Determine the (x, y) coordinate at the center of the cell enclosing the given text.  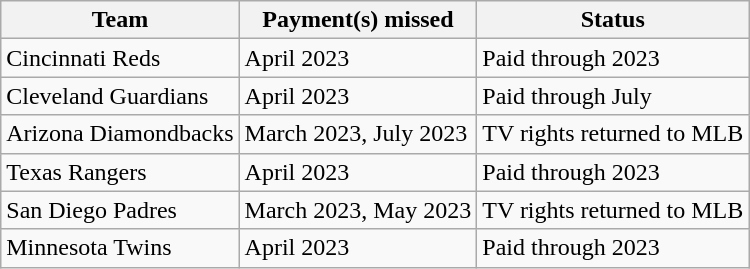
Status (613, 20)
Paid through July (613, 96)
Team (120, 20)
Cincinnati Reds (120, 58)
Cleveland Guardians (120, 96)
Minnesota Twins (120, 248)
Payment(s) missed (358, 20)
March 2023, May 2023 (358, 210)
Texas Rangers (120, 172)
March 2023, July 2023 (358, 134)
Arizona Diamondbacks (120, 134)
San Diego Padres (120, 210)
